From the cell containing the given text, extract its center point as [x, y] coordinate. 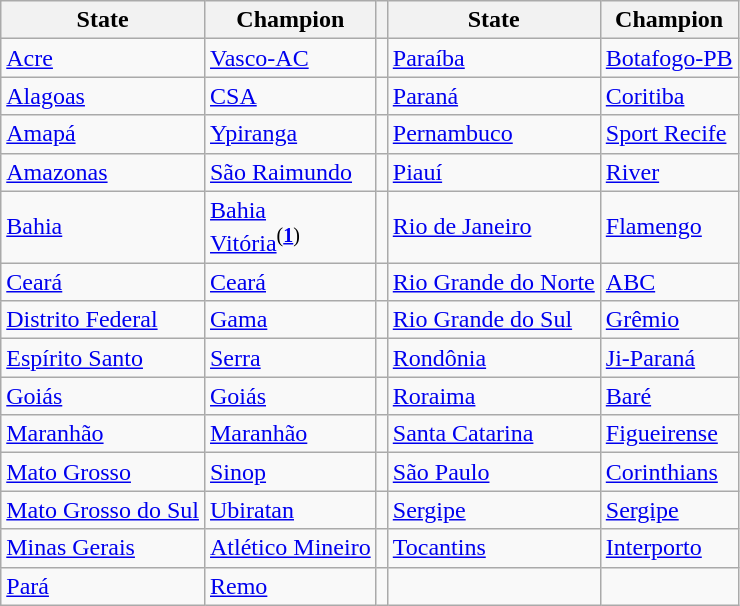
Minas Gerais [103, 548]
Acre [103, 58]
Tocantins [494, 548]
Mato Grosso do Sul [103, 510]
Mato Grosso [103, 472]
Botafogo-PB [669, 58]
Baré [669, 396]
Atlético Mineiro [290, 548]
Espírito Santo [103, 358]
Rio Grande do Sul [494, 320]
Ji-Paraná [669, 358]
Pernambuco [494, 134]
Rio Grande do Norte [494, 282]
Distrito Federal [103, 320]
Coritiba [669, 96]
São Paulo [494, 472]
Pará [103, 586]
Paraíba [494, 58]
Amazonas [103, 172]
Rio de Janeiro [494, 227]
Figueirense [669, 434]
Gama [290, 320]
CSA [290, 96]
Alagoas [103, 96]
Amapá [103, 134]
Santa Catarina [494, 434]
River [669, 172]
ABC [669, 282]
BahiaVitória(1) [290, 227]
Serra [290, 358]
Corinthians [669, 472]
Ubiratan [290, 510]
Bahia [103, 227]
Paraná [494, 96]
Vasco-AC [290, 58]
Ypiranga [290, 134]
Piauí [494, 172]
Interporto [669, 548]
Roraima [494, 396]
Grêmio [669, 320]
Sport Recife [669, 134]
Sinop [290, 472]
São Raimundo [290, 172]
Flamengo [669, 227]
Remo [290, 586]
Rondônia [494, 358]
